Extract the [X, Y] coordinate from the center of the cell holding the provided text.  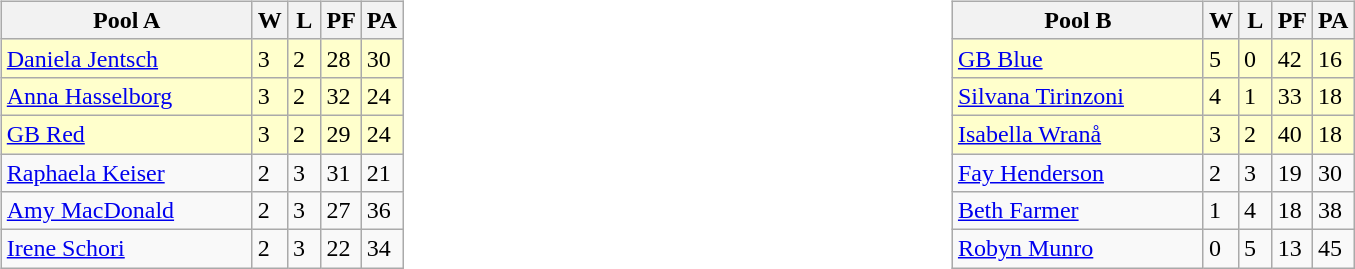
Pool B [1078, 20]
13 [1292, 249]
Anna Hasselborg [126, 96]
38 [1332, 211]
21 [382, 173]
16 [1332, 58]
Amy MacDonald [126, 211]
GB Blue [1078, 58]
Silvana Tirinzoni [1078, 96]
Robyn Munro [1078, 249]
40 [1292, 134]
36 [382, 211]
Irene Schori [126, 249]
Pool A [126, 20]
42 [1292, 58]
Raphaela Keiser [126, 173]
27 [341, 211]
33 [1292, 96]
Fay Henderson [1078, 173]
34 [382, 249]
45 [1332, 249]
Isabella Wranå [1078, 134]
GB Red [126, 134]
31 [341, 173]
22 [341, 249]
Daniela Jentsch [126, 58]
32 [341, 96]
19 [1292, 173]
29 [341, 134]
28 [341, 58]
Beth Farmer [1078, 211]
